Capture the cell that displays the provided text and extract its [x, y] central coordinate. 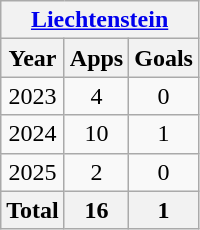
16 [96, 210]
Apps [96, 58]
Total [33, 210]
2025 [33, 172]
Year [33, 58]
4 [96, 96]
2 [96, 172]
Liechtenstein [100, 20]
2023 [33, 96]
Goals [164, 58]
10 [96, 134]
2024 [33, 134]
